Output the [x, y] coordinate of the center of the cell containing the given text.  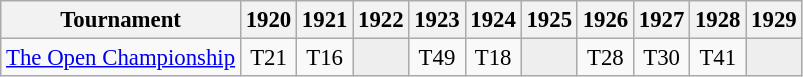
1921 [325, 20]
1924 [493, 20]
T41 [718, 58]
1926 [605, 20]
T18 [493, 58]
1928 [718, 20]
T49 [437, 58]
1925 [549, 20]
1923 [437, 20]
T28 [605, 58]
The Open Championship [121, 58]
1927 [661, 20]
1922 [381, 20]
T30 [661, 58]
1920 [268, 20]
T21 [268, 58]
Tournament [121, 20]
1929 [774, 20]
T16 [325, 58]
